Find where the given text appears and provide that cell's center as (X, Y) coordinate. 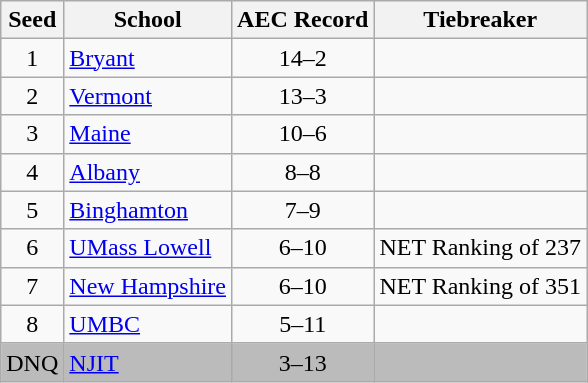
10–6 (303, 134)
Vermont (148, 96)
DNQ (32, 362)
Albany (148, 172)
NET Ranking of 351 (480, 286)
AEC Record (303, 20)
7 (32, 286)
13–3 (303, 96)
1 (32, 58)
NET Ranking of 237 (480, 248)
5–11 (303, 324)
UMBC (148, 324)
Bryant (148, 58)
Maine (148, 134)
8 (32, 324)
5 (32, 210)
School (148, 20)
3 (32, 134)
6 (32, 248)
UMass Lowell (148, 248)
NJIT (148, 362)
New Hampshire (148, 286)
3–13 (303, 362)
14–2 (303, 58)
Binghamton (148, 210)
Tiebreaker (480, 20)
4 (32, 172)
Seed (32, 20)
2 (32, 96)
8–8 (303, 172)
7–9 (303, 210)
